Find where the given text appears and provide that cell's center as (X, Y) coordinate. 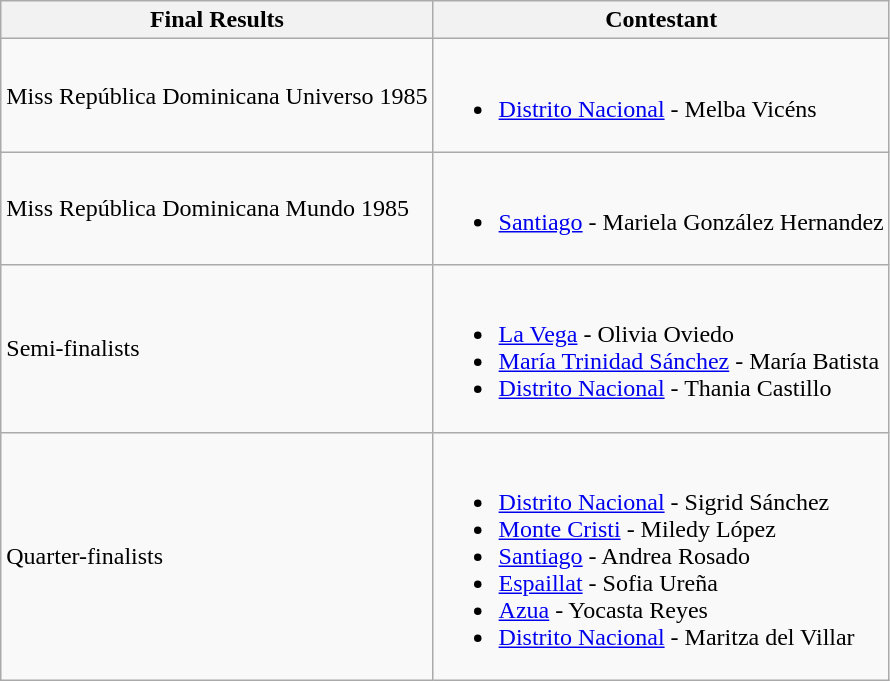
Miss República Dominicana Mundo 1985 (217, 208)
Final Results (217, 20)
Santiago - Mariela González Hernandez (661, 208)
Quarter-finalists (217, 556)
Distrito Nacional - Melba Vicéns (661, 96)
Miss República Dominicana Universo 1985 (217, 96)
Semi-finalists (217, 348)
Contestant (661, 20)
La Vega - Olivia OviedoMaría Trinidad Sánchez - María BatistaDistrito Nacional - Thania Castillo (661, 348)
